Determine the [X, Y] coordinate at the center of the cell enclosing the given text.  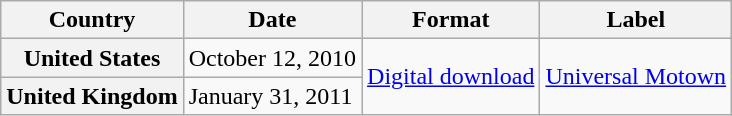
Format [451, 20]
Universal Motown [636, 77]
January 31, 2011 [272, 96]
United Kingdom [92, 96]
Country [92, 20]
October 12, 2010 [272, 58]
Label [636, 20]
United States [92, 58]
Date [272, 20]
Digital download [451, 77]
